From the cell containing the given text, extract its center point as [X, Y] coordinate. 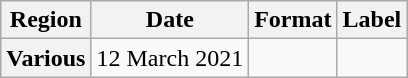
Format [293, 20]
Label [372, 20]
12 March 2021 [170, 58]
Date [170, 20]
Region [46, 20]
Various [46, 58]
